Locate the cell with the specified text and output its (X, Y) center coordinate. 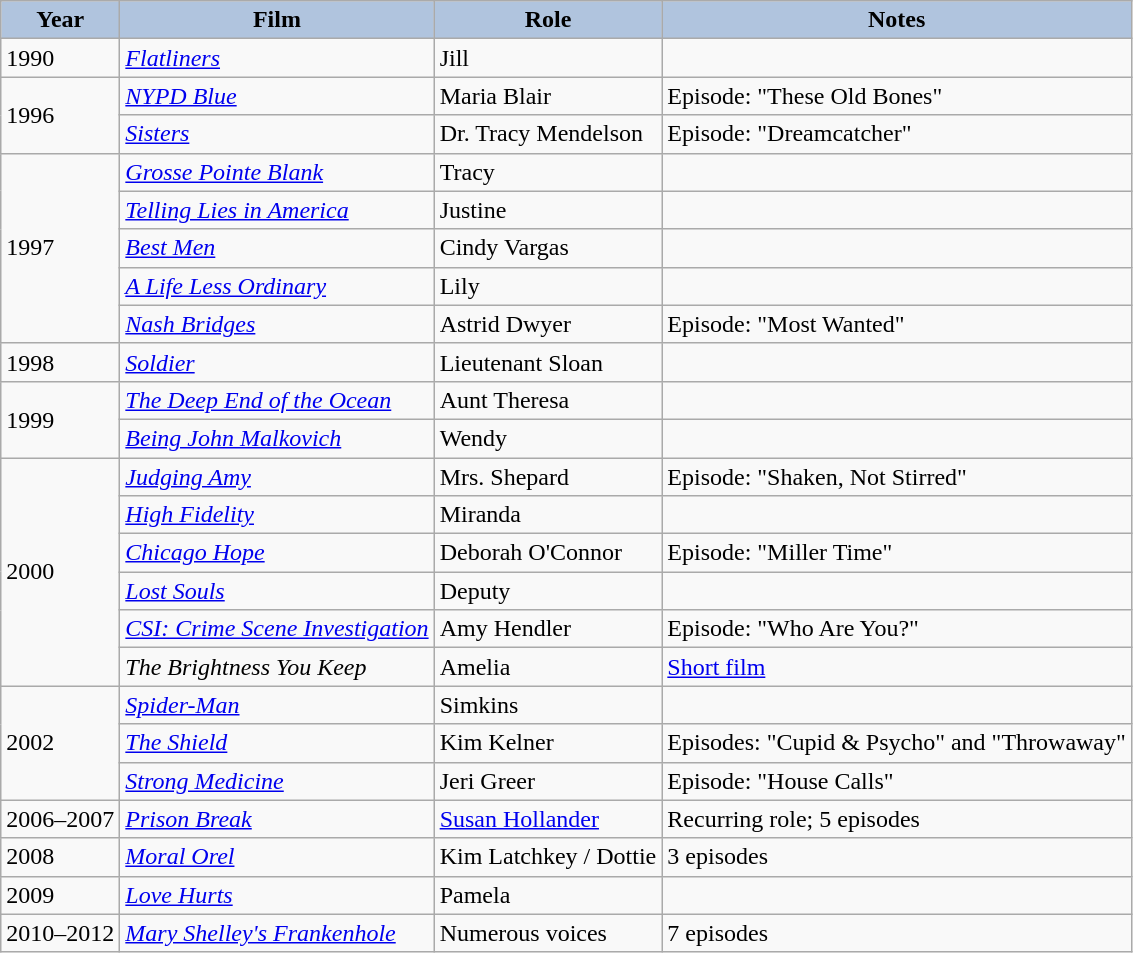
High Fidelity (277, 515)
Aunt Theresa (548, 400)
Cindy Vargas (548, 248)
1997 (60, 248)
2000 (60, 572)
Strong Medicine (277, 781)
3 episodes (897, 857)
1996 (60, 115)
Lieutenant Sloan (548, 362)
Astrid Dwyer (548, 324)
Deborah O'Connor (548, 553)
Simkins (548, 705)
Lily (548, 286)
2008 (60, 857)
Amelia (548, 667)
Spider-Man (277, 705)
2009 (60, 895)
1998 (60, 362)
Love Hurts (277, 895)
Episode: "House Calls" (897, 781)
Numerous voices (548, 933)
Notes (897, 20)
Deputy (548, 591)
Episode: "Miller Time" (897, 553)
Episode: "These Old Bones" (897, 96)
Lost Souls (277, 591)
Wendy (548, 438)
Grosse Pointe Blank (277, 172)
2010–2012 (60, 933)
The Shield (277, 743)
Susan Hollander (548, 819)
A Life Less Ordinary (277, 286)
Moral Orel (277, 857)
Pamela (548, 895)
Justine (548, 210)
Role (548, 20)
Amy Hendler (548, 629)
2006–2007 (60, 819)
Episode: "Shaken, Not Stirred" (897, 477)
1999 (60, 419)
Short film (897, 667)
Dr. Tracy Mendelson (548, 134)
2002 (60, 743)
The Brightness You Keep (277, 667)
1990 (60, 58)
The Deep End of the Ocean (277, 400)
Flatliners (277, 58)
Tracy (548, 172)
Chicago Hope (277, 553)
Episode: "Dreamcatcher" (897, 134)
7 episodes (897, 933)
Sisters (277, 134)
Episode: "Most Wanted" (897, 324)
Recurring role; 5 episodes (897, 819)
CSI: Crime Scene Investigation (277, 629)
Film (277, 20)
Episodes: "Cupid & Psycho" and "Throwaway" (897, 743)
Prison Break (277, 819)
Judging Amy (277, 477)
NYPD Blue (277, 96)
Year (60, 20)
Kim Kelner (548, 743)
Being John Malkovich (277, 438)
Episode: "Who Are You?" (897, 629)
Mrs. Shepard (548, 477)
Soldier (277, 362)
Jill (548, 58)
Miranda (548, 515)
Kim Latchkey / Dottie (548, 857)
Nash Bridges (277, 324)
Telling Lies in America (277, 210)
Jeri Greer (548, 781)
Best Men (277, 248)
Mary Shelley's Frankenhole (277, 933)
Maria Blair (548, 96)
